Find where the given text appears and provide that cell's center as (X, Y) coordinate. 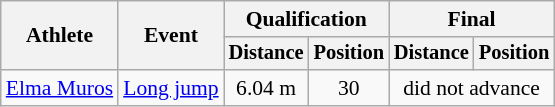
Athlete (60, 36)
30 (349, 88)
Final (472, 19)
Long jump (170, 88)
Event (170, 36)
Qualification (306, 19)
Elma Muros (60, 88)
did not advance (472, 88)
6.04 m (266, 88)
